Extract the [X, Y] coordinate from the center of the cell holding the provided text.  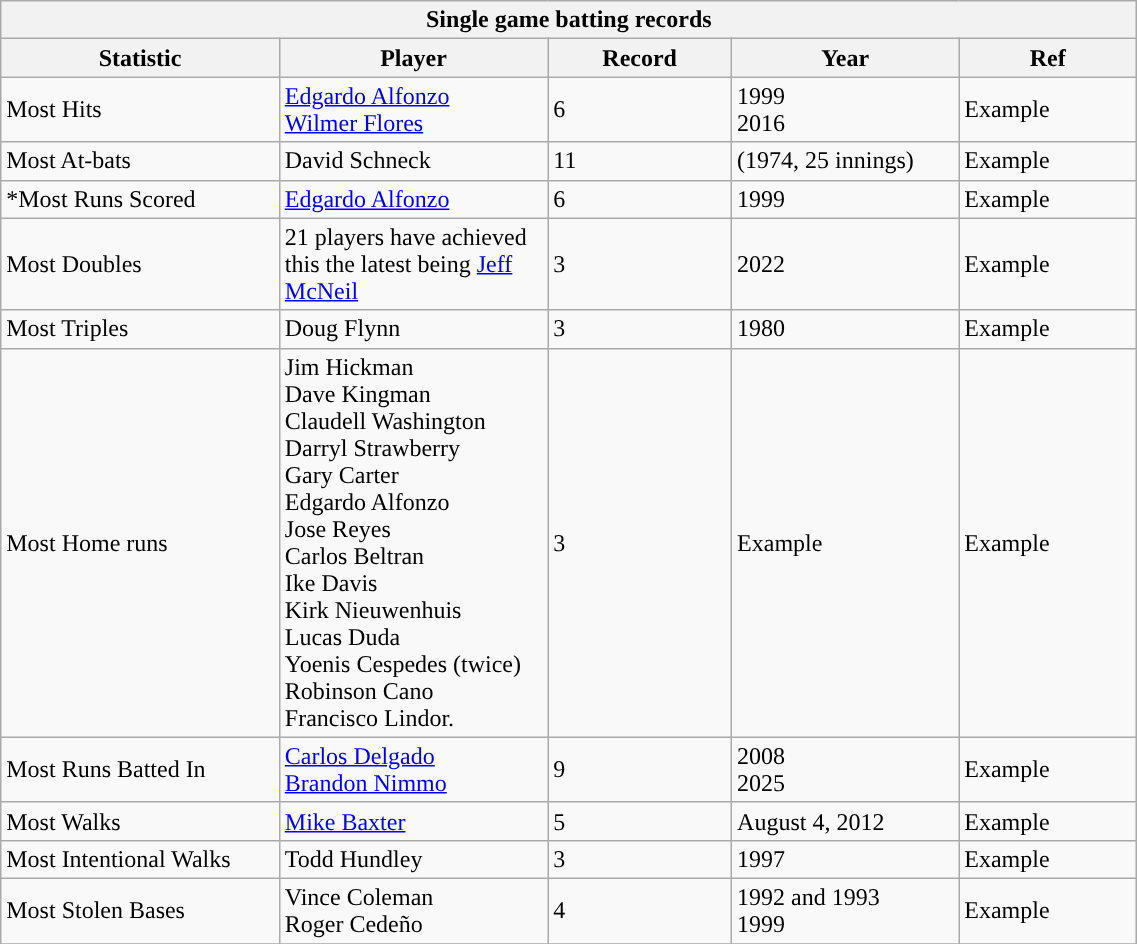
1992 and 1993 1999 [846, 910]
Most Home runs [140, 542]
August 4, 2012 [846, 821]
1980 [846, 329]
11 [640, 161]
1999 [846, 199]
21 players have achieved this the latest being Jeff McNeil [413, 264]
Most Stolen Bases [140, 910]
Statistic [140, 58]
*Most Runs Scored [140, 199]
Edgardo Alfonzo Wilmer Flores [413, 110]
Player [413, 58]
Mike Baxter [413, 821]
5 [640, 821]
Most Intentional Walks [140, 859]
1999 2016 [846, 110]
Vince Coleman Roger Cedeño [413, 910]
4 [640, 910]
20082025 [846, 770]
Single game batting records [569, 20]
Most Triples [140, 329]
Most Doubles [140, 264]
Most Runs Batted In [140, 770]
Most At-bats [140, 161]
Todd Hundley [413, 859]
Record [640, 58]
1997 [846, 859]
Most Walks [140, 821]
Edgardo Alfonzo [413, 199]
Year [846, 58]
9 [640, 770]
2022 [846, 264]
Ref [1048, 58]
(1974, 25 innings) [846, 161]
David Schneck [413, 161]
Doug Flynn [413, 329]
Most Hits [140, 110]
Carlos DelgadoBrandon Nimmo [413, 770]
